Determine the [X, Y] coordinate at the center of the cell enclosing the given text.  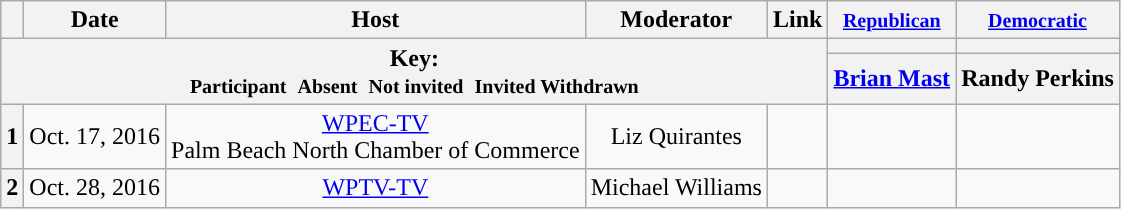
1 [12, 136]
2 [12, 188]
Key: Participant Absent Not invited Invited Withdrawn [414, 72]
Michael Williams [676, 188]
Oct. 17, 2016 [95, 136]
WPTV-TV [376, 188]
Date [95, 20]
Randy Perkins [1038, 78]
Link [797, 20]
Republican [892, 20]
Brian Mast [892, 78]
Oct. 28, 2016 [95, 188]
Democratic [1038, 20]
WPEC-TVPalm Beach North Chamber of Commerce [376, 136]
Host [376, 20]
Moderator [676, 20]
Liz Quirantes [676, 136]
